Output the (X, Y) coordinate of the center of the cell containing the given text.  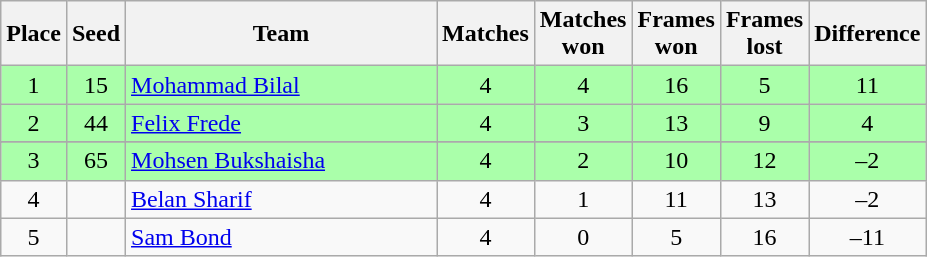
Place (34, 34)
Mohsen Bukshaisha (282, 161)
12 (764, 161)
Belan Sharif (282, 199)
Sam Bond (282, 237)
44 (96, 123)
Mohammad Bilal (282, 85)
Felix Frede (282, 123)
Team (282, 34)
15 (96, 85)
Frames won (676, 34)
Difference (868, 34)
Matches won (583, 34)
Matches (486, 34)
Frames lost (764, 34)
9 (764, 123)
65 (96, 161)
10 (676, 161)
0 (583, 237)
–11 (868, 237)
Seed (96, 34)
